Scan for the cell matching the given text and deliver its (x, y) coordinate at center. 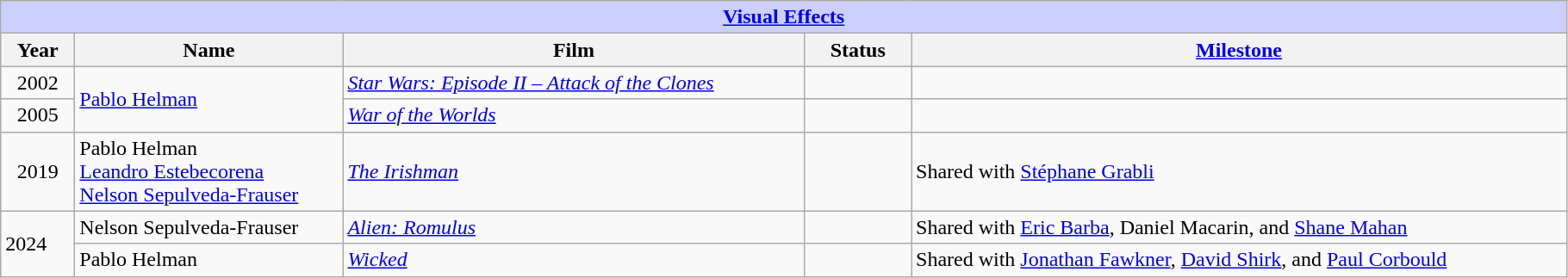
Year (38, 50)
2024 (38, 244)
Shared with Stéphane Grabli (1239, 171)
Pablo HelmanLeandro EstebecorenaNelson Sepulveda-Frauser (208, 171)
Film (574, 50)
2019 (38, 171)
2005 (38, 115)
Visual Effects (784, 17)
Milestone (1239, 50)
Star Wars: Episode II – Attack of the Clones (574, 83)
Wicked (574, 260)
Alien: Romulus (574, 227)
Shared with Eric Barba, Daniel Macarin, and Shane Mahan (1239, 227)
Name (208, 50)
Status (858, 50)
War of the Worlds (574, 115)
The Irishman (574, 171)
Shared with Jonathan Fawkner, David Shirk, and Paul Corbould (1239, 260)
2002 (38, 83)
Nelson Sepulveda-Frauser (208, 227)
